Return (X, Y) of the center of cell containing provided text 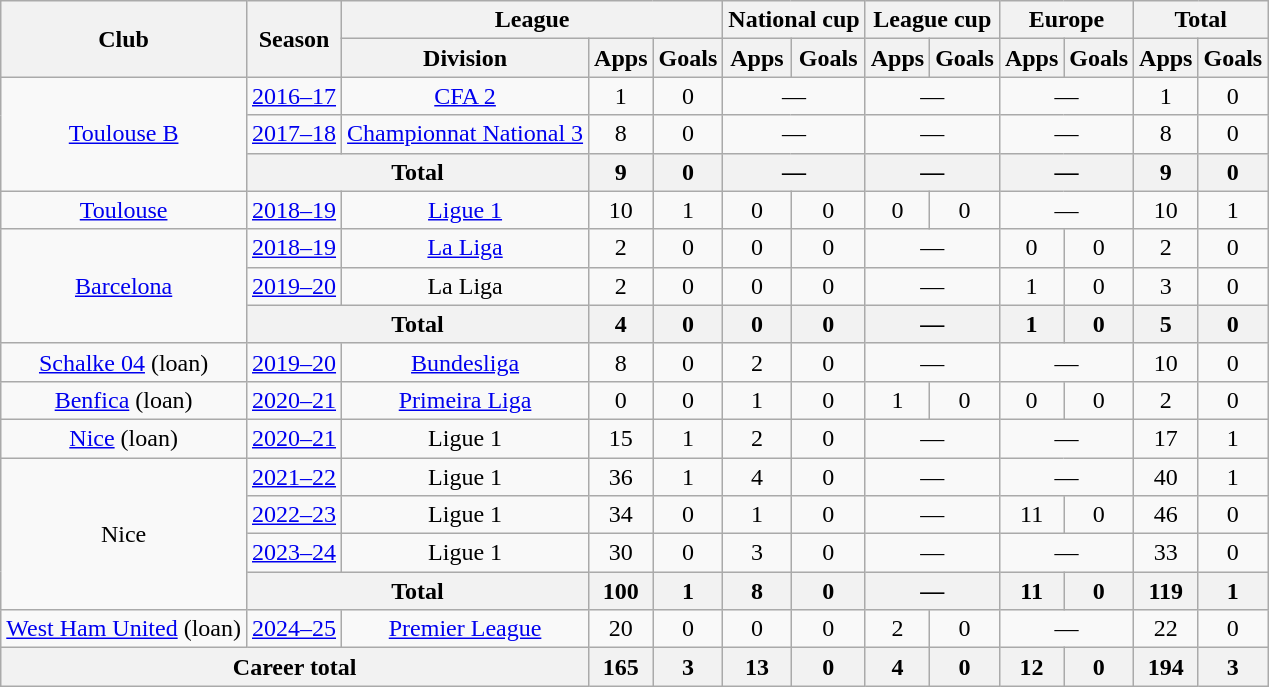
Primeira Liga (466, 400)
Division (466, 58)
National cup (794, 20)
Premier League (466, 629)
34 (621, 515)
2021–22 (294, 477)
119 (1166, 591)
46 (1166, 515)
2017–18 (294, 134)
12 (1031, 667)
40 (1166, 477)
194 (1166, 667)
165 (621, 667)
CFA 2 (466, 96)
Schalke 04 (loan) (124, 362)
League cup (932, 20)
33 (1166, 553)
West Ham United (loan) (124, 629)
22 (1166, 629)
Europe (1066, 20)
Bundesliga (466, 362)
Benfica (loan) (124, 400)
15 (621, 438)
13 (757, 667)
Nice (124, 534)
Season (294, 39)
100 (621, 591)
Toulouse (124, 210)
17 (1166, 438)
30 (621, 553)
Championnat National 3 (466, 134)
36 (621, 477)
Toulouse B (124, 134)
2024–25 (294, 629)
5 (1166, 324)
Club (124, 39)
Nice (loan) (124, 438)
20 (621, 629)
Barcelona (124, 286)
2022–23 (294, 515)
Career total (295, 667)
League (532, 20)
2023–24 (294, 553)
2016–17 (294, 96)
